Determine the (X, Y) coordinate at the center of the cell enclosing the given text.  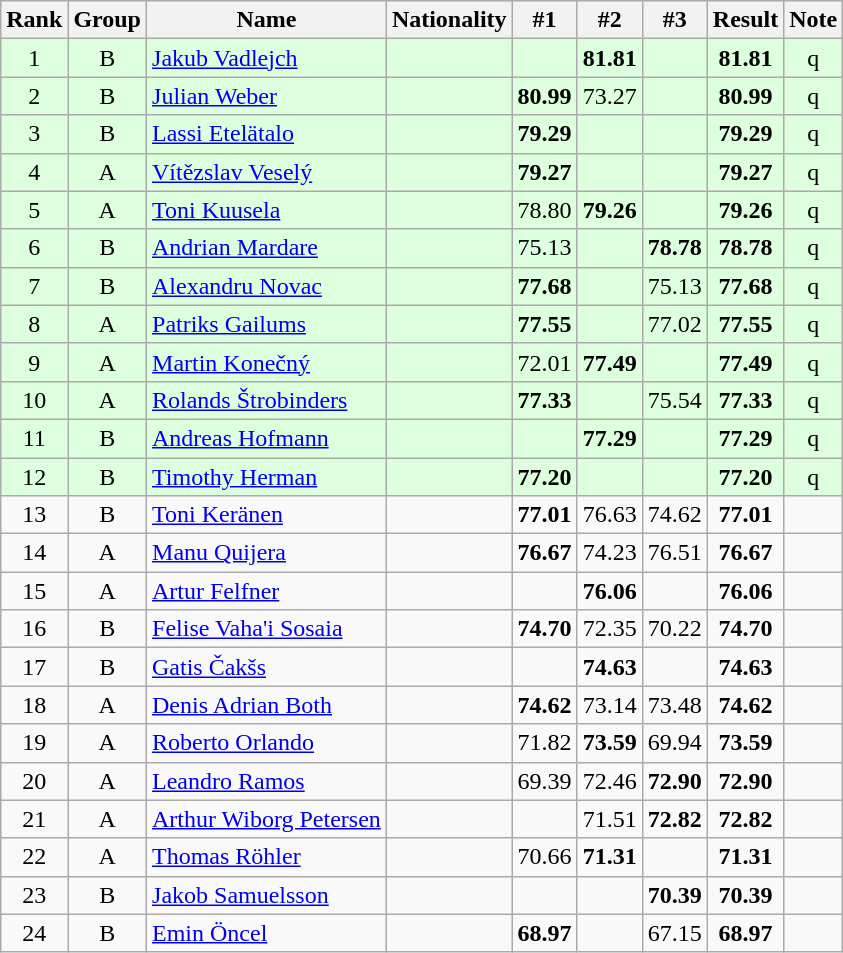
Vítězslav Veselý (267, 172)
71.82 (544, 743)
76.51 (674, 553)
Nationality (449, 20)
Emin Öncel (267, 933)
22 (34, 857)
Rank (34, 20)
#2 (610, 20)
Artur Felfner (267, 591)
Toni Kuusela (267, 210)
9 (34, 362)
Jakob Samuelsson (267, 895)
71.51 (610, 819)
67.15 (674, 933)
23 (34, 895)
Andrian Mardare (267, 248)
7 (34, 286)
16 (34, 629)
73.48 (674, 705)
18 (34, 705)
72.46 (610, 781)
#1 (544, 20)
Result (745, 20)
14 (34, 553)
2 (34, 96)
1 (34, 58)
Timothy Herman (267, 477)
20 (34, 781)
74.23 (610, 553)
Name (267, 20)
17 (34, 667)
Rolands Štrobinders (267, 400)
Alexandru Novac (267, 286)
6 (34, 248)
75.54 (674, 400)
78.80 (544, 210)
Toni Keränen (267, 515)
73.14 (610, 705)
Leandro Ramos (267, 781)
Andreas Hofmann (267, 438)
13 (34, 515)
12 (34, 477)
Julian Weber (267, 96)
Felise Vaha'i Sosaia (267, 629)
10 (34, 400)
8 (34, 324)
72.35 (610, 629)
Group (108, 20)
11 (34, 438)
3 (34, 134)
77.02 (674, 324)
19 (34, 743)
Note (814, 20)
15 (34, 591)
21 (34, 819)
24 (34, 933)
73.27 (610, 96)
70.66 (544, 857)
76.63 (610, 515)
#3 (674, 20)
69.39 (544, 781)
Denis Adrian Both (267, 705)
Gatis Čakšs (267, 667)
Thomas Röhler (267, 857)
Jakub Vadlejch (267, 58)
Arthur Wiborg Petersen (267, 819)
Patriks Gailums (267, 324)
69.94 (674, 743)
Manu Quijera (267, 553)
72.01 (544, 362)
5 (34, 210)
70.22 (674, 629)
4 (34, 172)
Lassi Etelätalo (267, 134)
Martin Konečný (267, 362)
Roberto Orlando (267, 743)
